For the text-containing cell, return its midpoint in (X, Y) coordinate format. 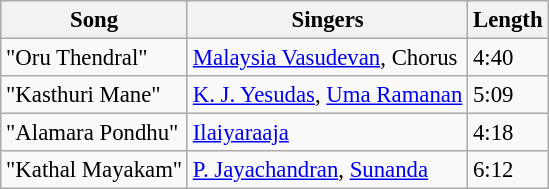
Ilaiyaraaja (327, 133)
"Kathal Mayakam" (94, 170)
4:18 (508, 133)
"Alamara Pondhu" (94, 133)
Singers (327, 20)
P. Jayachandran, Sunanda (327, 170)
Malaysia Vasudevan, Chorus (327, 58)
Song (94, 20)
Length (508, 20)
5:09 (508, 95)
K. J. Yesudas, Uma Ramanan (327, 95)
4:40 (508, 58)
"Kasthuri Mane" (94, 95)
"Oru Thendral" (94, 58)
6:12 (508, 170)
